Return the [x, y] coordinate for the center point of the cell that contains the specified text.  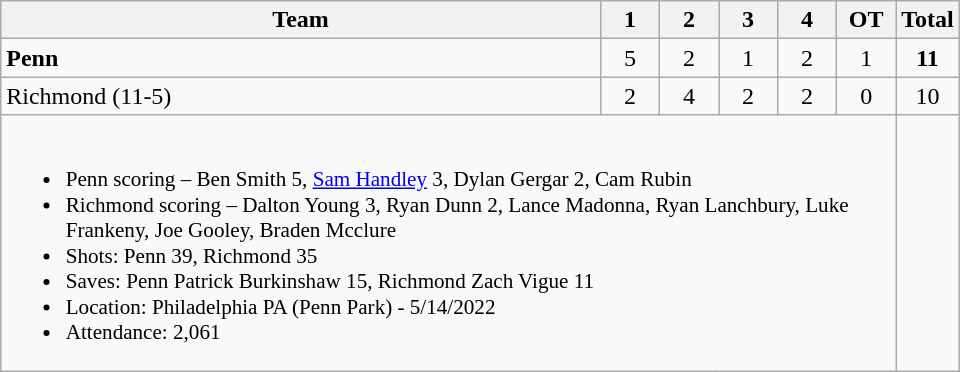
0 [866, 96]
Total [928, 20]
Richmond (11-5) [301, 96]
5 [630, 58]
Team [301, 20]
Penn [301, 58]
11 [928, 58]
OT [866, 20]
3 [748, 20]
10 [928, 96]
